Extract the (X, Y) coordinate from the center of the cell holding the provided text.  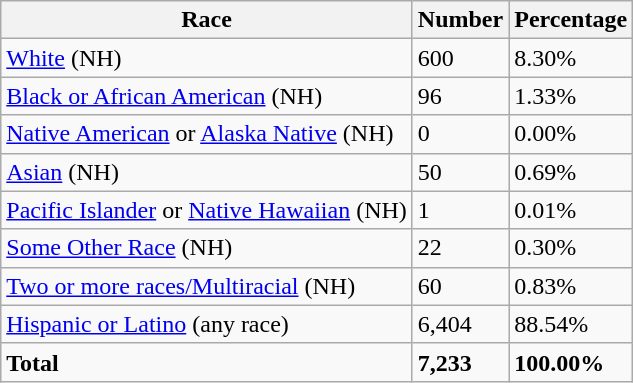
1 (460, 210)
8.30% (571, 58)
100.00% (571, 362)
White (NH) (207, 58)
Pacific Islander or Native Hawaiian (NH) (207, 210)
600 (460, 58)
0 (460, 134)
Total (207, 362)
Number (460, 20)
Asian (NH) (207, 172)
0.01% (571, 210)
1.33% (571, 96)
Hispanic or Latino (any race) (207, 324)
50 (460, 172)
96 (460, 96)
7,233 (460, 362)
Race (207, 20)
Two or more races/Multiracial (NH) (207, 286)
0.00% (571, 134)
60 (460, 286)
0.69% (571, 172)
Black or African American (NH) (207, 96)
22 (460, 248)
Some Other Race (NH) (207, 248)
6,404 (460, 324)
Percentage (571, 20)
Native American or Alaska Native (NH) (207, 134)
0.83% (571, 286)
88.54% (571, 324)
0.30% (571, 248)
